Scan for the cell matching the given text and deliver its (x, y) coordinate at center. 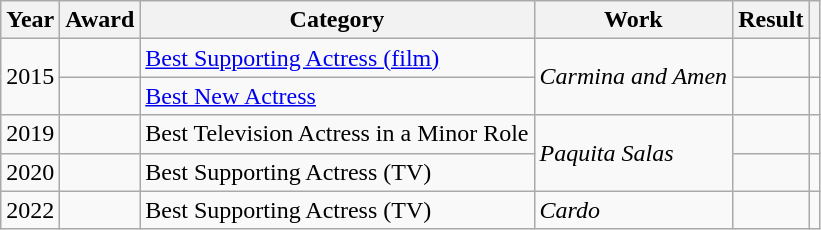
Paquita Salas (634, 153)
2022 (30, 210)
Result (771, 20)
Cardo (634, 210)
2020 (30, 172)
2015 (30, 77)
Best Television Actress in a Minor Role (337, 134)
2019 (30, 134)
Category (337, 20)
Carmina and Amen (634, 77)
Best Supporting Actress (film) (337, 58)
Work (634, 20)
Best New Actress (337, 96)
Year (30, 20)
Award (100, 20)
